Return [x, y] of the center of cell containing provided text 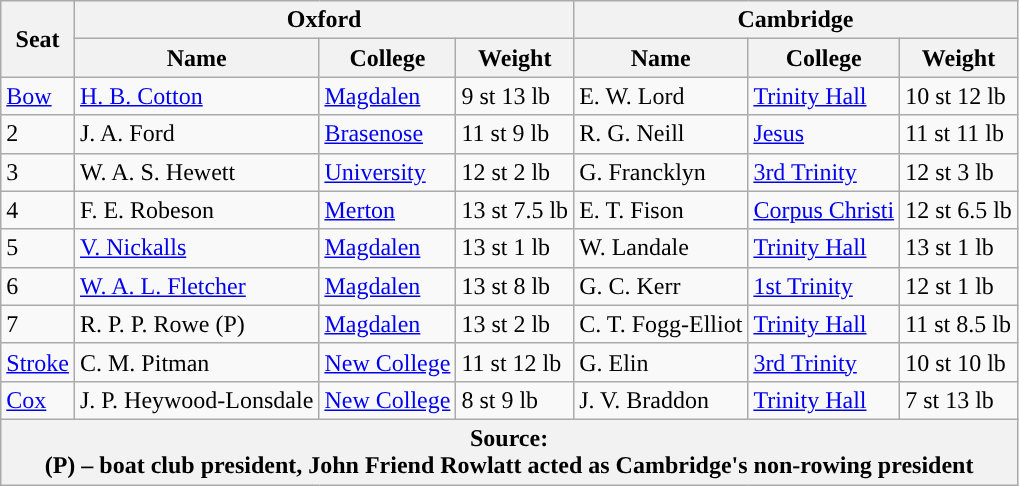
12 st 2 lb [515, 172]
W. A. S. Hewett [196, 172]
13 st 8 lb [515, 286]
12 st 6.5 lb [959, 210]
12 st 1 lb [959, 286]
Brasenose [388, 134]
13 st 2 lb [515, 324]
11 st 9 lb [515, 134]
Cox [38, 400]
E. T. Fison [661, 210]
E. W. Lord [661, 96]
7 [38, 324]
W. A. L. Fletcher [196, 286]
University [388, 172]
G. Francklyn [661, 172]
H. B. Cotton [196, 96]
Source:(P) – boat club president, John Friend Rowlatt acted as Cambridge's non-rowing president [510, 452]
10 st 10 lb [959, 362]
6 [38, 286]
13 st 7.5 lb [515, 210]
F. E. Robeson [196, 210]
11 st 11 lb [959, 134]
J. P. Heywood-Lonsdale [196, 400]
J. V. Braddon [661, 400]
5 [38, 248]
1st Trinity [824, 286]
11 st 12 lb [515, 362]
Oxford [324, 20]
J. A. Ford [196, 134]
3 [38, 172]
7 st 13 lb [959, 400]
Stroke [38, 362]
W. Landale [661, 248]
9 st 13 lb [515, 96]
11 st 8.5 lb [959, 324]
12 st 3 lb [959, 172]
R. G. Neill [661, 134]
V. Nickalls [196, 248]
Cambridge [796, 20]
C. M. Pitman [196, 362]
2 [38, 134]
Corpus Christi [824, 210]
G. C. Kerr [661, 286]
Seat [38, 39]
G. Elin [661, 362]
10 st 12 lb [959, 96]
8 st 9 lb [515, 400]
Bow [38, 96]
R. P. P. Rowe (P) [196, 324]
Jesus [824, 134]
C. T. Fogg-Elliot [661, 324]
Merton [388, 210]
4 [38, 210]
